Scan for the cell matching the given text and deliver its (X, Y) coordinate at center. 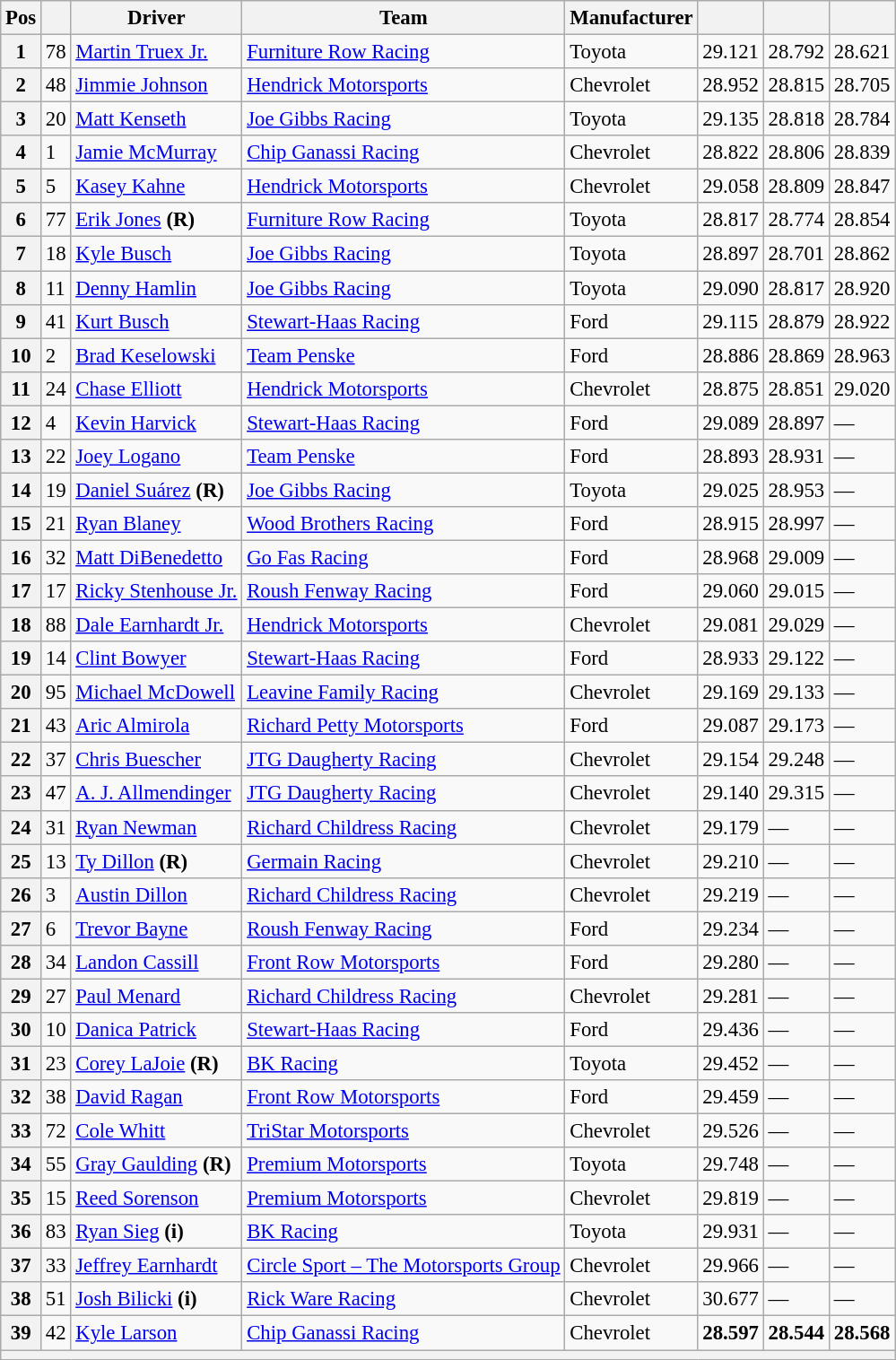
72 (56, 1131)
29.179 (730, 827)
Circle Sport – The Motorsports Group (404, 1266)
Matt DiBenedetto (156, 557)
Kyle Busch (156, 254)
Brad Keselowski (156, 355)
29.819 (730, 1199)
29.436 (730, 1030)
Kevin Harvick (156, 423)
28.869 (796, 355)
29.015 (796, 591)
95 (56, 693)
29.748 (730, 1164)
30 (22, 1030)
Cole Whitt (156, 1131)
29 (22, 996)
Chase Elliott (156, 388)
28.915 (730, 524)
36 (22, 1232)
28.953 (796, 490)
28.809 (796, 187)
9 (22, 321)
28.792 (796, 52)
Martin Truex Jr. (156, 52)
Dale Earnhardt Jr. (156, 625)
51 (56, 1300)
28.701 (796, 254)
29.966 (730, 1266)
Ryan Newman (156, 827)
29.526 (730, 1131)
28.705 (863, 85)
28 (22, 963)
Driver (156, 18)
29.280 (730, 963)
29.219 (730, 894)
29.210 (730, 861)
28.968 (730, 557)
55 (56, 1164)
29.173 (796, 726)
48 (56, 85)
29.315 (796, 794)
28.822 (730, 153)
29.025 (730, 490)
Gray Gaulding (R) (156, 1164)
Rick Ware Racing (404, 1300)
29.089 (730, 423)
29.087 (730, 726)
29.135 (730, 119)
David Ragan (156, 1097)
8 (22, 288)
TriStar Motorsports (404, 1131)
Leavine Family Racing (404, 693)
29.058 (730, 187)
Manufacturer (631, 18)
28.621 (863, 52)
Jeffrey Earnhardt (156, 1266)
Landon Cassill (156, 963)
88 (56, 625)
28.879 (796, 321)
29.009 (796, 557)
Jamie McMurray (156, 153)
28.933 (730, 658)
29.121 (730, 52)
29.115 (730, 321)
41 (56, 321)
83 (56, 1232)
39 (22, 1333)
28.963 (863, 355)
Chris Buescher (156, 760)
30.677 (730, 1300)
28.851 (796, 388)
28.784 (863, 119)
28.997 (796, 524)
29.090 (730, 288)
Joey Logano (156, 457)
Richard Petty Motorsports (404, 726)
Clint Bowyer (156, 658)
77 (56, 220)
A. J. Allmendinger (156, 794)
Austin Dillon (156, 894)
28.815 (796, 85)
29.234 (730, 928)
29.060 (730, 591)
29.122 (796, 658)
78 (56, 52)
26 (22, 894)
43 (56, 726)
28.920 (863, 288)
Go Fas Racing (404, 557)
Josh Bilicki (i) (156, 1300)
47 (56, 794)
28.597 (730, 1333)
28.875 (730, 388)
29.020 (863, 388)
Ty Dillon (R) (156, 861)
29.459 (730, 1097)
Germain Racing (404, 861)
29.452 (730, 1063)
28.806 (796, 153)
Aric Almirola (156, 726)
29.931 (730, 1232)
Danica Patrick (156, 1030)
29.133 (796, 693)
35 (22, 1199)
Michael McDowell (156, 693)
28.862 (863, 254)
29.281 (730, 996)
Ryan Blaney (156, 524)
16 (22, 557)
Paul Menard (156, 996)
25 (22, 861)
28.544 (796, 1333)
Wood Brothers Racing (404, 524)
29.248 (796, 760)
29.169 (730, 693)
28.886 (730, 355)
Daniel Suárez (R) (156, 490)
42 (56, 1333)
28.818 (796, 119)
Matt Kenseth (156, 119)
Kurt Busch (156, 321)
29.140 (730, 794)
28.922 (863, 321)
Reed Sorenson (156, 1199)
29.029 (796, 625)
Erik Jones (R) (156, 220)
29.081 (730, 625)
Kasey Kahne (156, 187)
Team (404, 18)
28.931 (796, 457)
28.839 (863, 153)
Jimmie Johnson (156, 85)
Pos (22, 18)
Denny Hamlin (156, 288)
Corey LaJoie (R) (156, 1063)
28.893 (730, 457)
12 (22, 423)
Kyle Larson (156, 1333)
28.952 (730, 85)
Ryan Sieg (i) (156, 1232)
Ricky Stenhouse Jr. (156, 591)
28.847 (863, 187)
28.854 (863, 220)
29.154 (730, 760)
7 (22, 254)
28.774 (796, 220)
Trevor Bayne (156, 928)
28.568 (863, 1333)
